Return the (x, y) coordinate for the center point of the cell that contains the specified text.  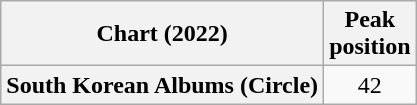
Peakposition (370, 34)
Chart (2022) (162, 34)
42 (370, 85)
South Korean Albums (Circle) (162, 85)
